Search for the cell housing the specified text and yield its (X, Y) center coordinate. 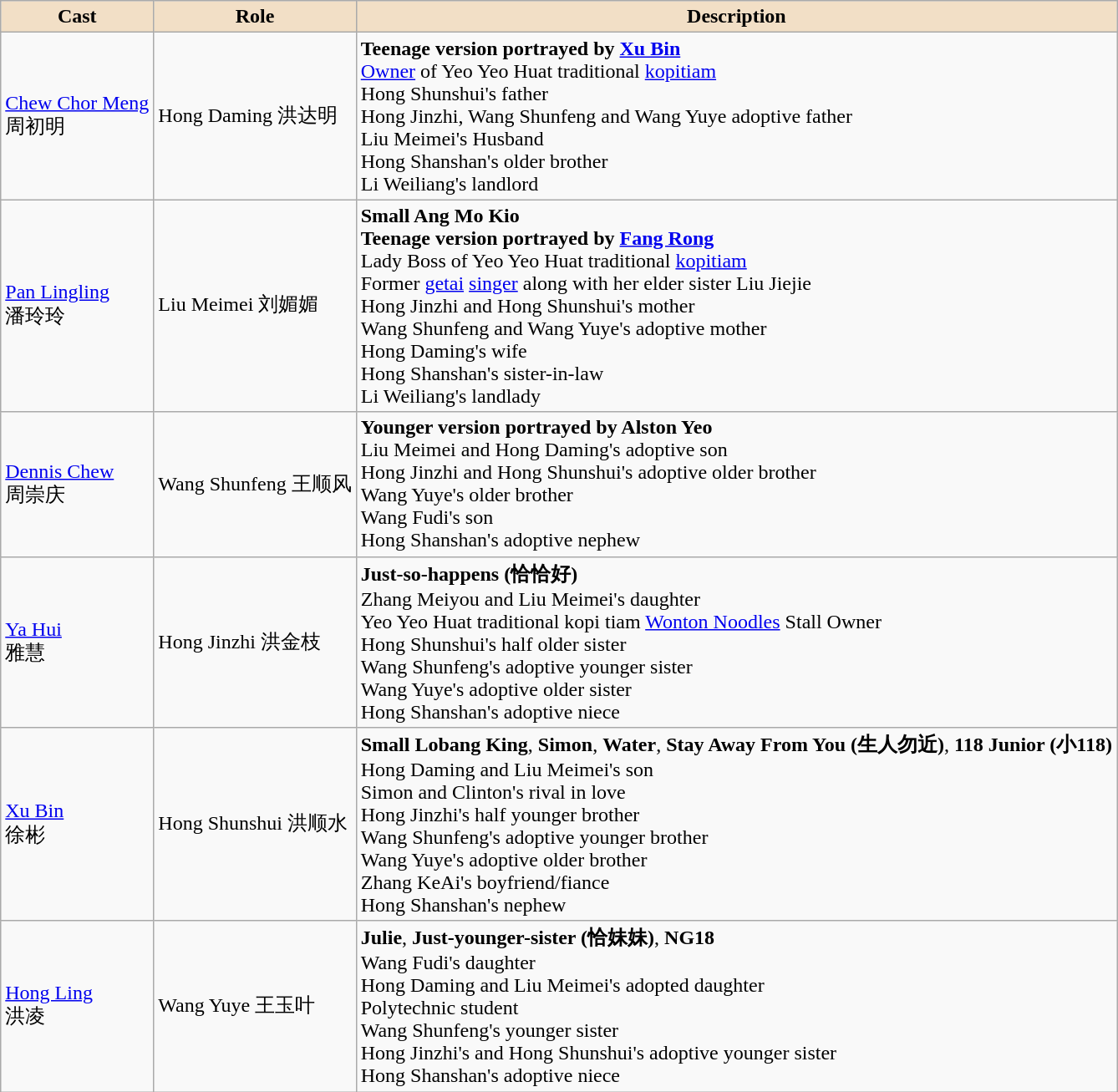
Xu Bin徐彬 (77, 825)
Hong Shunshui 洪顺水 (255, 825)
Hong Ling洪凌 (77, 1006)
Role (255, 17)
Wang Yuye 王玉叶 (255, 1006)
Hong Jinzhi 洪金枝 (255, 642)
Pan Lingling潘玲玲 (77, 306)
Chew Chor Meng周初明 (77, 116)
Dennis Chew周崇庆 (77, 485)
Liu Meimei 刘媚媚 (255, 306)
Cast (77, 17)
Description (736, 17)
Ya Hui雅慧 (77, 642)
Wang Shunfeng 王顺风 (255, 485)
Hong Daming 洪达明 (255, 116)
